Determine the [x, y] coordinate at the center of the cell enclosing the given text.  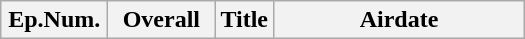
Title [244, 20]
Overall [162, 20]
Airdate [398, 20]
Ep.Num. [54, 20]
